Return (X, Y) of the center of cell containing provided text 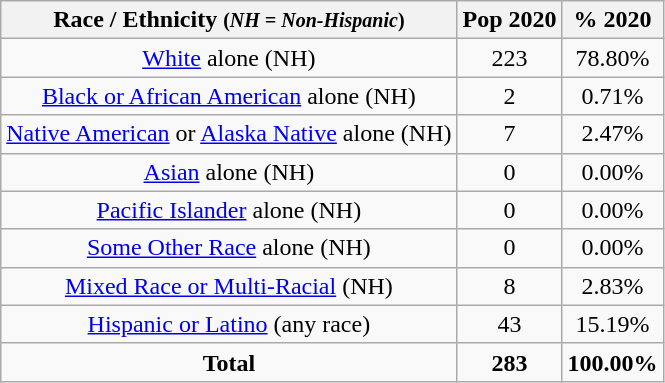
223 (510, 58)
2.47% (612, 134)
Mixed Race or Multi-Racial (NH) (229, 286)
Black or African American alone (NH) (229, 96)
Native American or Alaska Native alone (NH) (229, 134)
White alone (NH) (229, 58)
2.83% (612, 286)
283 (510, 362)
8 (510, 286)
Asian alone (NH) (229, 172)
43 (510, 324)
Total (229, 362)
Hispanic or Latino (any race) (229, 324)
Race / Ethnicity (NH = Non-Hispanic) (229, 20)
0.71% (612, 96)
100.00% (612, 362)
Some Other Race alone (NH) (229, 248)
Pacific Islander alone (NH) (229, 210)
7 (510, 134)
% 2020 (612, 20)
78.80% (612, 58)
15.19% (612, 324)
Pop 2020 (510, 20)
2 (510, 96)
